Search for the cell housing the specified text and yield its [x, y] center coordinate. 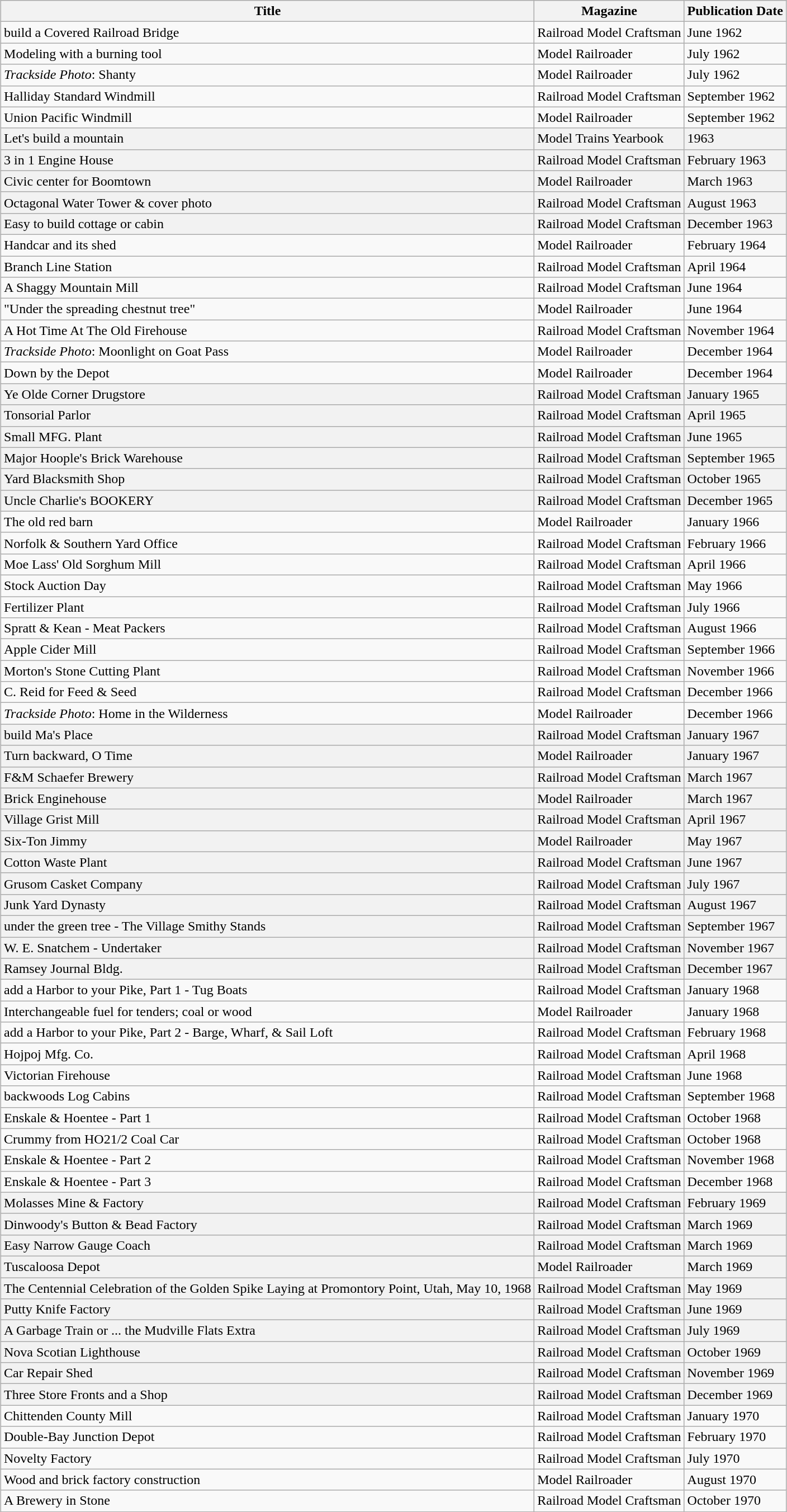
add a Harbor to your Pike, Part 2 - Barge, Wharf, & Sail Loft [268, 1033]
September 1966 [735, 650]
Model Trains Yearbook [609, 139]
Turn backward, O Time [268, 756]
January 1970 [735, 1416]
October 1970 [735, 1501]
Trackside Photo: Moonlight on Goat Pass [268, 352]
Tuscaloosa Depot [268, 1267]
June 1965 [735, 437]
Car Repair Shed [268, 1373]
build a Covered Railroad Bridge [268, 32]
December 1968 [735, 1182]
Molasses Mine & Factory [268, 1203]
August 1966 [735, 629]
Enskale & Hoentee - Part 1 [268, 1118]
Novelty Factory [268, 1458]
Enskale & Hoentee - Part 2 [268, 1160]
November 1967 [735, 948]
Magazine [609, 11]
June 1967 [735, 862]
February 1968 [735, 1033]
August 1963 [735, 202]
Double-Bay Junction Depot [268, 1437]
W. E. Snatchem - Undertaker [268, 948]
November 1966 [735, 671]
June 1962 [735, 32]
The Centennial Celebration of the Golden Spike Laying at Promontory Point, Utah, May 10, 1968 [268, 1288]
November 1964 [735, 330]
Victorian Firehouse [268, 1075]
February 1969 [735, 1203]
Three Store Fronts and a Shop [268, 1395]
April 1965 [735, 415]
April 1968 [735, 1054]
A Brewery in Stone [268, 1501]
October 1965 [735, 479]
Putty Knife Factory [268, 1310]
June 1968 [735, 1075]
Spratt & Kean - Meat Packers [268, 629]
Apple Cider Mill [268, 650]
Grusom Casket Company [268, 883]
Tonsorial Parlor [268, 415]
Title [268, 11]
backwoods Log Cabins [268, 1097]
July 1970 [735, 1458]
Interchangeable fuel for tenders; coal or wood [268, 1012]
Dinwoody's Button & Bead Factory [268, 1224]
Hojpoj Mfg. Co. [268, 1054]
"Under the spreading chestnut tree" [268, 309]
July 1967 [735, 883]
December 1965 [735, 500]
May 1966 [735, 585]
under the green tree - The Village Smithy Stands [268, 926]
April 1967 [735, 820]
Civic center for Boomtown [268, 181]
April 1964 [735, 267]
Publication Date [735, 11]
August 1970 [735, 1480]
Wood and brick factory construction [268, 1480]
November 1968 [735, 1160]
Trackside Photo: Home in the Wilderness [268, 714]
December 1969 [735, 1395]
Let's build a mountain [268, 139]
Ramsey Journal Bldg. [268, 969]
Cotton Waste Plant [268, 862]
Moe Lass' Old Sorghum Mill [268, 564]
1963 [735, 139]
February 1964 [735, 245]
September 1968 [735, 1097]
Small MFG. Plant [268, 437]
add a Harbor to your Pike, Part 1 - Tug Boats [268, 990]
Branch Line Station [268, 267]
August 1967 [735, 905]
A Hot Time At The Old Firehouse [268, 330]
May 1969 [735, 1288]
December 1967 [735, 969]
March 1963 [735, 181]
Junk Yard Dynasty [268, 905]
Modeling with a burning tool [268, 54]
Chittenden County Mill [268, 1416]
May 1967 [735, 841]
A Shaggy Mountain Mill [268, 288]
February 1970 [735, 1437]
Octagonal Water Tower & cover photo [268, 202]
July 1966 [735, 607]
February 1963 [735, 160]
Handcar and its shed [268, 245]
February 1966 [735, 543]
Nova Scotian Lighthouse [268, 1352]
F&M Schaefer Brewery [268, 777]
September 1965 [735, 458]
3 in 1 Engine House [268, 160]
Norfolk & Southern Yard Office [268, 543]
Halliday Standard Windmill [268, 96]
C. Reid for Feed & Seed [268, 692]
Ye Olde Corner Drugstore [268, 394]
Enskale & Hoentee - Part 3 [268, 1182]
June 1969 [735, 1310]
Crummy from HO21/2 Coal Car [268, 1139]
Uncle Charlie's BOOKERY [268, 500]
Union Pacific Windmill [268, 117]
November 1969 [735, 1373]
July 1969 [735, 1331]
Down by the Depot [268, 373]
build Ma's Place [268, 735]
A Garbage Train or ... the Mudville Flats Extra [268, 1331]
The old red barn [268, 522]
Major Hoople's Brick Warehouse [268, 458]
Stock Auction Day [268, 585]
Fertilizer Plant [268, 607]
Trackside Photo: Shanty [268, 75]
December 1963 [735, 224]
Yard Blacksmith Shop [268, 479]
Morton's Stone Cutting Plant [268, 671]
October 1969 [735, 1352]
Easy to build cottage or cabin [268, 224]
Brick Enginehouse [268, 798]
April 1966 [735, 564]
January 1965 [735, 394]
January 1966 [735, 522]
September 1967 [735, 926]
Easy Narrow Gauge Coach [268, 1245]
Six-Ton Jimmy [268, 841]
Village Grist Mill [268, 820]
